Identify which cell holds the provided text, then report its (x, y) central coordinate. 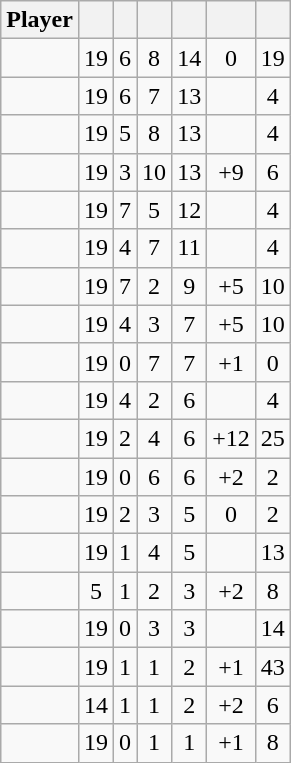
25 (272, 438)
11 (190, 248)
Player (40, 20)
9 (190, 286)
12 (190, 210)
+12 (232, 438)
43 (272, 667)
+9 (232, 172)
